Provide the [x, y] coordinate of the cell's center where the given text is located.  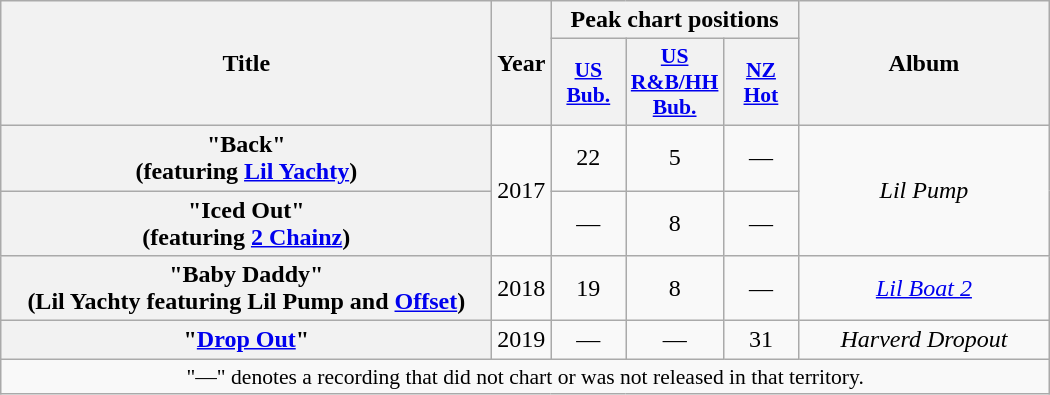
USR&B/HHBub. [675, 82]
2017 [522, 190]
Peak chart positions [675, 20]
"Baby Daddy"(Lil Yachty featuring Lil Pump and Offset) [246, 288]
"Back"(featuring Lil Yachty) [246, 158]
"Iced Out"(featuring 2 Chainz) [246, 222]
2018 [522, 288]
5 [675, 158]
22 [588, 158]
Year [522, 64]
"—" denotes a recording that did not chart or was not released in that territory. [526, 377]
2019 [522, 340]
Lil Boat 2 [924, 288]
"Drop Out" [246, 340]
NZHot [760, 82]
Album [924, 64]
Lil Pump [924, 190]
Title [246, 64]
Harverd Dropout [924, 340]
19 [588, 288]
US Bub. [588, 82]
31 [760, 340]
